Locate the cell with the specified text and output its (X, Y) center coordinate. 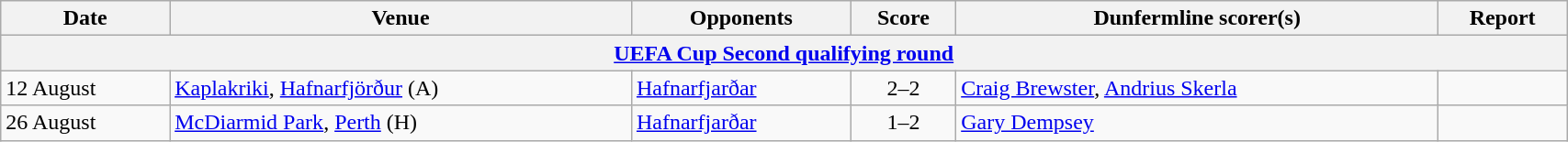
1–2 (904, 123)
McDiarmid Park, Perth (H) (400, 123)
Dunfermline scorer(s) (1198, 18)
Score (904, 18)
Craig Brewster, Andrius Skerla (1198, 88)
26 August (85, 123)
12 August (85, 88)
Date (85, 18)
Report (1503, 18)
UEFA Cup Second qualifying round (784, 53)
Venue (400, 18)
Gary Dempsey (1198, 123)
Opponents (740, 18)
2–2 (904, 88)
Kaplakriki, Hafnarfjörður (A) (400, 88)
